Scan for the cell matching the given text and deliver its [x, y] coordinate at center. 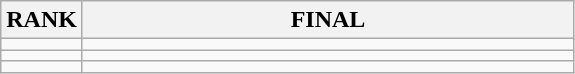
RANK [42, 20]
FINAL [328, 20]
